Determine the [x, y] coordinate at the center of the cell enclosing the given text.  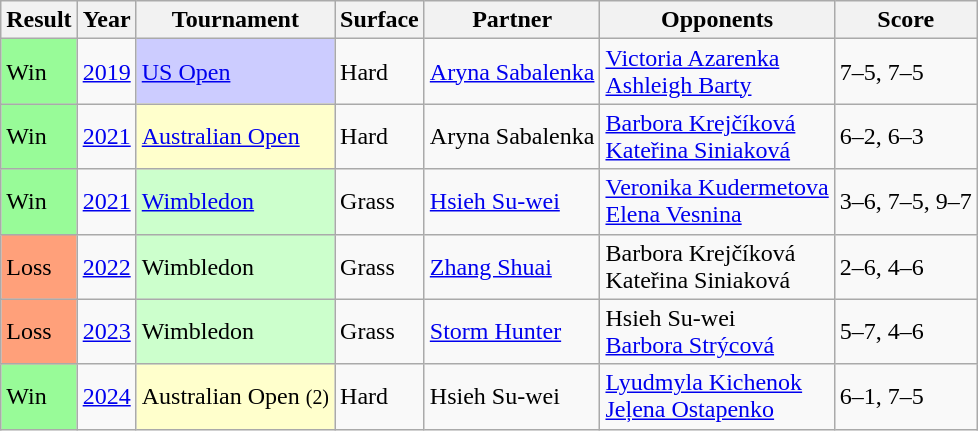
Partner [512, 20]
Opponents [717, 20]
6–2, 6–3 [906, 136]
2–6, 4–6 [906, 266]
Score [906, 20]
Surface [380, 20]
US Open [235, 72]
Australian Open [235, 136]
5–7, 4–6 [906, 332]
Tournament [235, 20]
3–6, 7–5, 9–7 [906, 202]
2022 [106, 266]
Hsieh Su-wei Barbora Strýcová [717, 332]
Year [106, 20]
Zhang Shuai [512, 266]
7–5, 7–5 [906, 72]
Veronika Kudermetova Elena Vesnina [717, 202]
Australian Open (2) [235, 396]
Result [39, 20]
Storm Hunter [512, 332]
2024 [106, 396]
Victoria Azarenka Ashleigh Barty [717, 72]
2023 [106, 332]
6–1, 7–5 [906, 396]
2019 [106, 72]
Lyudmyla Kichenok Jeļena Ostapenko [717, 396]
